Return [x, y] of the center of cell containing provided text 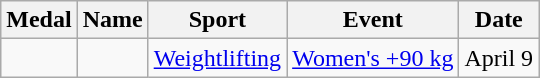
Medal [39, 20]
Date [499, 20]
April 9 [499, 58]
Event [373, 20]
Weightlifting [217, 58]
Sport [217, 20]
Name [112, 20]
Women's +90 kg [373, 58]
